Detect which cell encompasses the target text, then output its [X, Y] center coordinate. 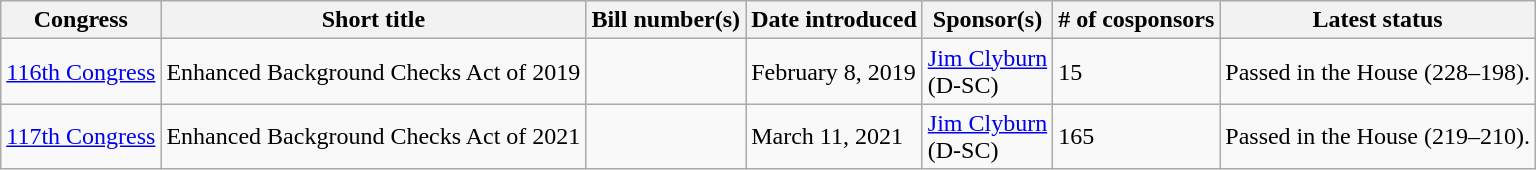
Date introduced [834, 20]
Enhanced Background Checks Act of 2019 [374, 72]
# of cosponsors [1136, 20]
Passed in the House (219–210). [1378, 136]
Passed in the House (228–198). [1378, 72]
117th Congress [81, 136]
Congress [81, 20]
Latest status [1378, 20]
15 [1136, 72]
Enhanced Background Checks Act of 2021 [374, 136]
Short title [374, 20]
116th Congress [81, 72]
March 11, 2021 [834, 136]
February 8, 2019 [834, 72]
165 [1136, 136]
Sponsor(s) [987, 20]
Bill number(s) [666, 20]
